Determine the [X, Y] coordinate at the center of the cell enclosing the given text.  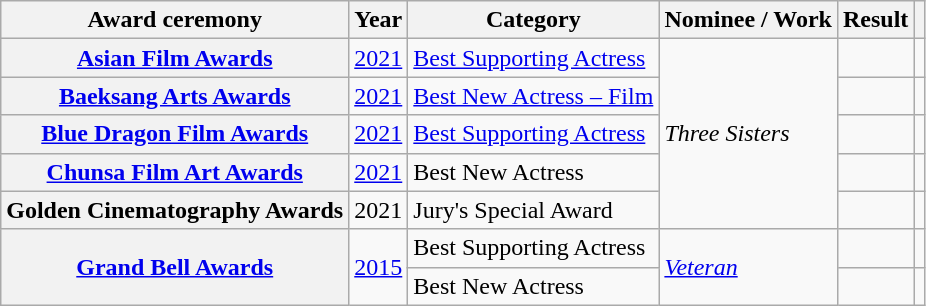
Chunsa Film Art Awards [175, 172]
Asian Film Awards [175, 58]
Result [875, 20]
Year [378, 20]
Category [534, 20]
Three Sisters [748, 134]
Veteran [748, 267]
Jury's Special Award [534, 210]
Best New Actress – Film [534, 96]
Blue Dragon Film Awards [175, 134]
Baeksang Arts Awards [175, 96]
Grand Bell Awards [175, 267]
Golden Cinematography Awards [175, 210]
Nominee / Work [748, 20]
Award ceremony [175, 20]
2015 [378, 267]
